From the cell containing the given text, extract its center point as [X, Y] coordinate. 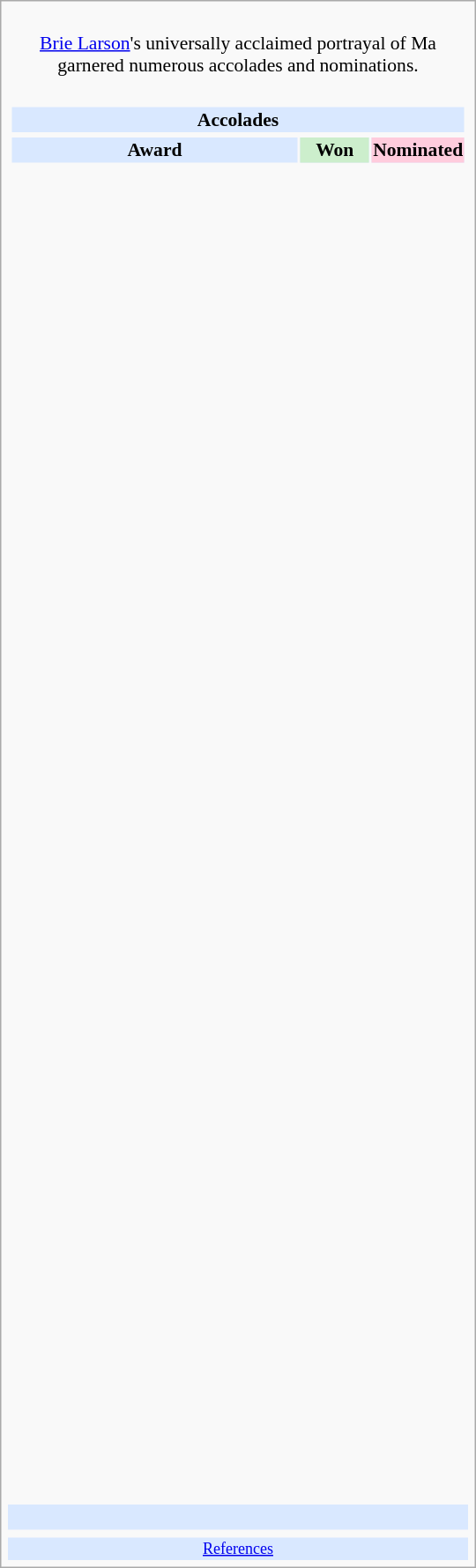
References [238, 1549]
Accolades [238, 119]
Won [335, 150]
Award [154, 150]
Accolades Award Won Nominated [238, 791]
Brie Larson's universally acclaimed portrayal of Ma garnered numerous accolades and nominations. [238, 43]
Nominated [418, 150]
